Return (X, Y) of the center of cell containing provided text 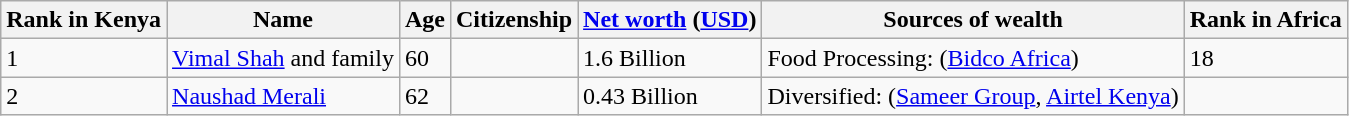
0.43 Billion (670, 96)
Net worth (USD) (670, 20)
Name (284, 20)
Age (424, 20)
Rank in Kenya (84, 20)
60 (424, 58)
Vimal Shah and family (284, 58)
1 (84, 58)
Naushad Merali (284, 96)
Diversified: (Sameer Group, Airtel Kenya) (973, 96)
Rank in Africa (1266, 20)
2 (84, 96)
62 (424, 96)
Food Processing: (Bidco Africa) (973, 58)
Sources of wealth (973, 20)
Citizenship (514, 20)
18 (1266, 58)
1.6 Billion (670, 58)
